Detect which cell encompasses the target text, then output its (X, Y) center coordinate. 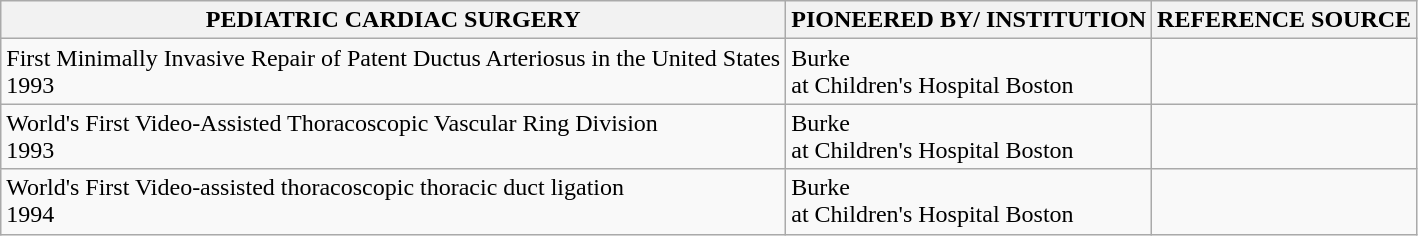
REFERENCE SOURCE (1284, 20)
First Minimally Invasive Repair of Patent Ductus Arteriosus in the United States1993 (394, 72)
PEDIATRIC CARDIAC SURGERY (394, 20)
PIONEERED BY/ INSTITUTION (969, 20)
World's First Video-Assisted Thoracoscopic Vascular Ring Division1993 (394, 136)
World's First Video-assisted thoracoscopic thoracic duct ligation1994 (394, 202)
